From the cell containing the given text, extract its center point as (x, y) coordinate. 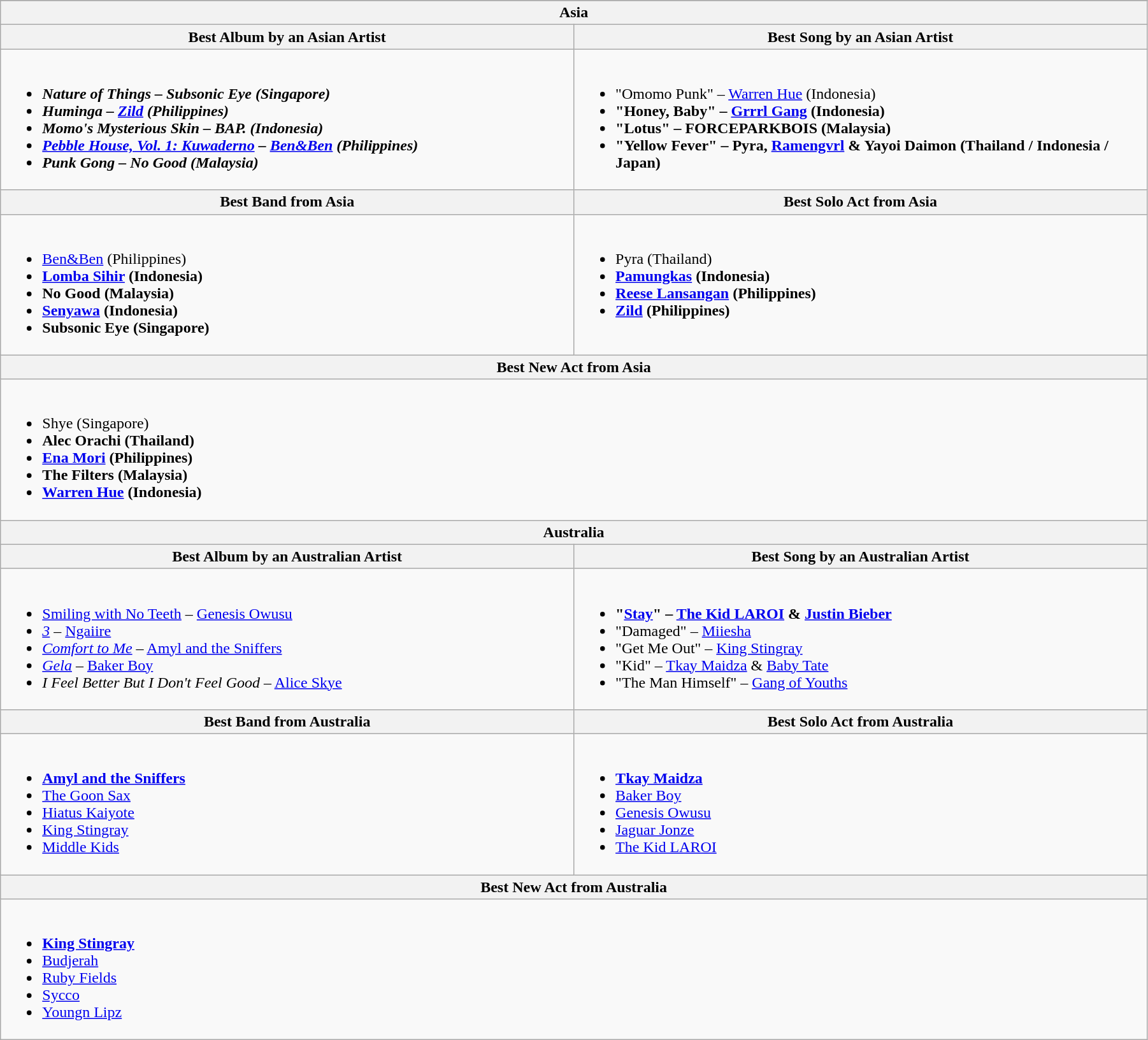
Ben&Ben (Philippines)Lomba Sihir (Indonesia)No Good (Malaysia)Senyawa (Indonesia)Subsonic Eye (Singapore) (287, 284)
King StingrayBudjerahRuby FieldsSyccoYoungn Lipz (574, 970)
Best New Act from Asia (574, 367)
Australia (574, 532)
Best Band from Australia (287, 721)
Best Solo Act from Asia (861, 202)
Best Album by an Asian Artist (287, 37)
Best New Act from Australia (574, 886)
Amyl and the SniffersThe Goon SaxHiatus KaiyoteKing StingrayMiddle Kids (287, 804)
Asia (574, 13)
Smiling with No Teeth – Genesis Owusu3 – NgaiireComfort to Me – Amyl and the SniffersGela – Baker BoyI Feel Better But I Don't Feel Good – Alice Skye (287, 639)
Best Album by an Australian Artist (287, 556)
Best Song by an Australian Artist (861, 556)
Tkay MaidzaBaker BoyGenesis OwusuJaguar JonzeThe Kid LAROI (861, 804)
Shye (Singapore)Alec Orachi (Thailand)Ena Mori (Philippines)The Filters (Malaysia)Warren Hue (Indonesia) (574, 450)
Best Solo Act from Australia (861, 721)
Best Song by an Asian Artist (861, 37)
Pyra (Thailand)Pamungkas (Indonesia)Reese Lansangan (Philippines)Zild (Philippines) (861, 284)
Best Band from Asia (287, 202)
